For the text-containing cell, return its midpoint in (x, y) coordinate format. 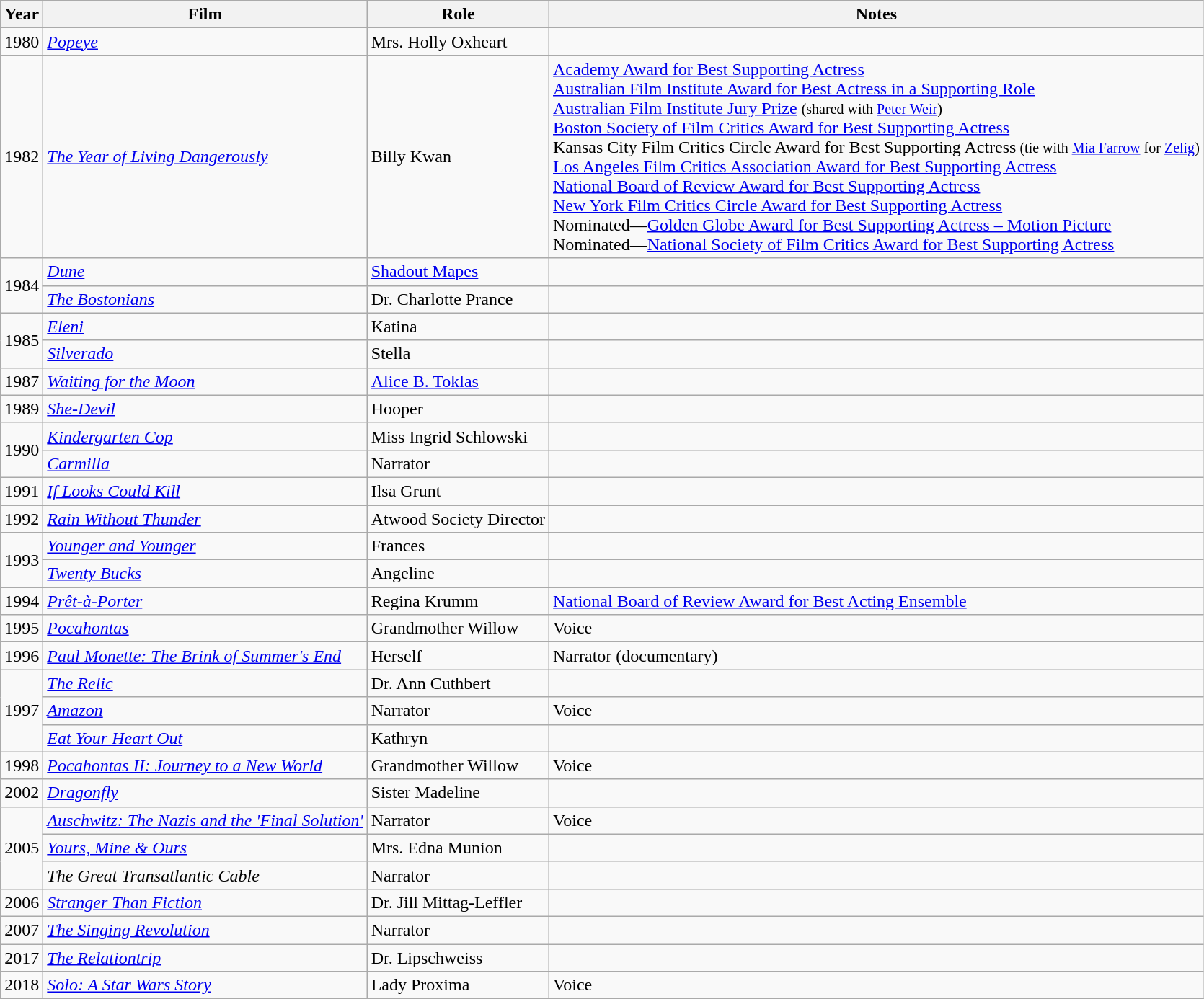
1993 (22, 560)
If Looks Could Kill (205, 491)
Dr. Charlotte Prance (458, 299)
Eleni (205, 327)
Regina Krumm (458, 601)
Dr. Jill Mittag-Leffler (458, 902)
1992 (22, 518)
1995 (22, 629)
Hooper (458, 409)
Year (22, 14)
Lady Proxima (458, 985)
Amazon (205, 711)
Notes (877, 14)
Silverado (205, 354)
National Board of Review Award for Best Acting Ensemble (877, 601)
Alice B. Toklas (458, 381)
Pocahontas II: Journey to a New World (205, 765)
2017 (22, 958)
1991 (22, 491)
1997 (22, 711)
Carmilla (205, 463)
Mrs. Edna Munion (458, 848)
Waiting for the Moon (205, 381)
Dr. Ann Cuthbert (458, 683)
1990 (22, 450)
Atwood Society Director (458, 518)
Rain Without Thunder (205, 518)
Stranger Than Fiction (205, 902)
2002 (22, 793)
The Great Transatlantic Cable (205, 875)
Herself (458, 656)
She-Devil (205, 409)
The Bostonians (205, 299)
Dr. Lipschweiss (458, 958)
Twenty Bucks (205, 574)
1984 (22, 285)
Kindergarten Cop (205, 436)
Dragonfly (205, 793)
Angeline (458, 574)
Film (205, 14)
Pocahontas (205, 629)
2018 (22, 985)
The Relationtrip (205, 958)
Yours, Mine & Ours (205, 848)
Popeye (205, 42)
Solo: A Star Wars Story (205, 985)
2005 (22, 848)
2007 (22, 930)
1996 (22, 656)
1998 (22, 765)
Dune (205, 272)
1980 (22, 42)
Eat Your Heart Out (205, 738)
1982 (22, 157)
Frances (458, 546)
Billy Kwan (458, 157)
The Year of Living Dangerously (205, 157)
1994 (22, 601)
2006 (22, 902)
Paul Monette: The Brink of Summer's End (205, 656)
Katina (458, 327)
1985 (22, 340)
Prêt-à-Porter (205, 601)
Mrs. Holly Oxheart (458, 42)
Role (458, 14)
The Singing Revolution (205, 930)
Narrator (documentary) (877, 656)
Sister Madeline (458, 793)
Ilsa Grunt (458, 491)
Stella (458, 354)
Shadout Mapes (458, 272)
Auschwitz: The Nazis and the 'Final Solution' (205, 820)
1987 (22, 381)
Kathryn (458, 738)
Younger and Younger (205, 546)
1989 (22, 409)
Miss Ingrid Schlowski (458, 436)
The Relic (205, 683)
